Return (X, Y) of the center of cell containing provided text 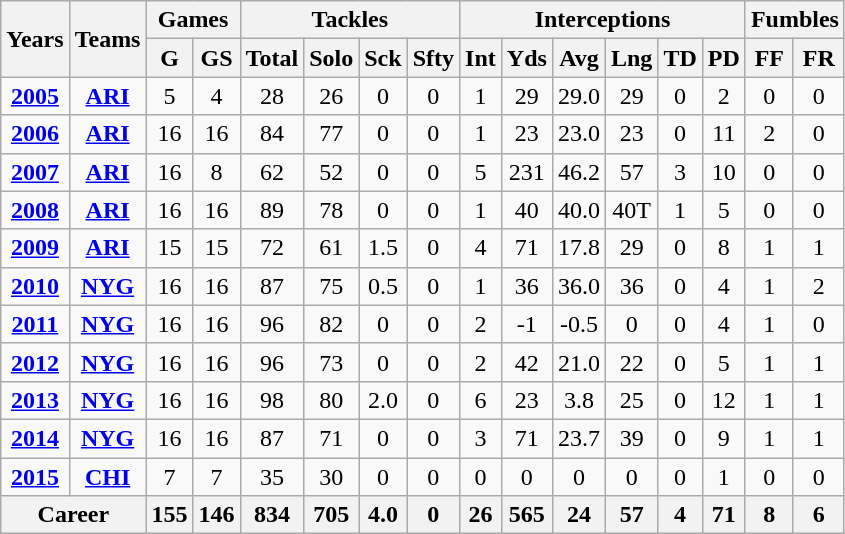
17.8 (578, 248)
82 (332, 324)
23.7 (578, 438)
Avg (578, 58)
GS (216, 58)
Fumbles (794, 20)
834 (272, 515)
98 (272, 400)
2014 (35, 438)
61 (332, 248)
24 (578, 515)
Career (74, 515)
-1 (526, 324)
2005 (35, 96)
Yds (526, 58)
TD (680, 58)
Interceptions (603, 20)
CHI (108, 477)
Teams (108, 39)
PD (724, 58)
2.0 (383, 400)
39 (631, 438)
2012 (35, 362)
705 (332, 515)
146 (216, 515)
Solo (332, 58)
4.0 (383, 515)
46.2 (578, 172)
72 (272, 248)
-0.5 (578, 324)
1.5 (383, 248)
G (170, 58)
Years (35, 39)
2009 (35, 248)
21.0 (578, 362)
42 (526, 362)
Sck (383, 58)
40.0 (578, 210)
22 (631, 362)
565 (526, 515)
35 (272, 477)
12 (724, 400)
231 (526, 172)
40 (526, 210)
2015 (35, 477)
Lng (631, 58)
78 (332, 210)
36.0 (578, 286)
25 (631, 400)
40T (631, 210)
52 (332, 172)
Total (272, 58)
2007 (35, 172)
Sfty (433, 58)
2010 (35, 286)
84 (272, 134)
73 (332, 362)
FF (769, 58)
2011 (35, 324)
89 (272, 210)
0.5 (383, 286)
28 (272, 96)
23.0 (578, 134)
9 (724, 438)
29.0 (578, 96)
155 (170, 515)
10 (724, 172)
77 (332, 134)
62 (272, 172)
3.8 (578, 400)
Games (193, 20)
80 (332, 400)
Int (481, 58)
75 (332, 286)
30 (332, 477)
2006 (35, 134)
11 (724, 134)
2013 (35, 400)
FR (818, 58)
Tackles (350, 20)
2008 (35, 210)
